Provide the (X, Y) coordinate of the cell's center where the given text is located.  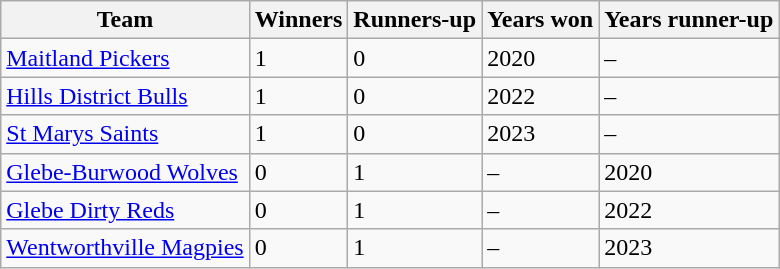
Glebe-Burwood Wolves (125, 172)
Years won (540, 20)
St Marys Saints (125, 134)
Wentworthville Magpies (125, 248)
Glebe Dirty Reds (125, 210)
Team (125, 20)
Runners-up (415, 20)
Years runner-up (689, 20)
Maitland Pickers (125, 58)
Hills District Bulls (125, 96)
Winners (298, 20)
